Find where the given text appears and provide that cell's center as (x, y) coordinate. 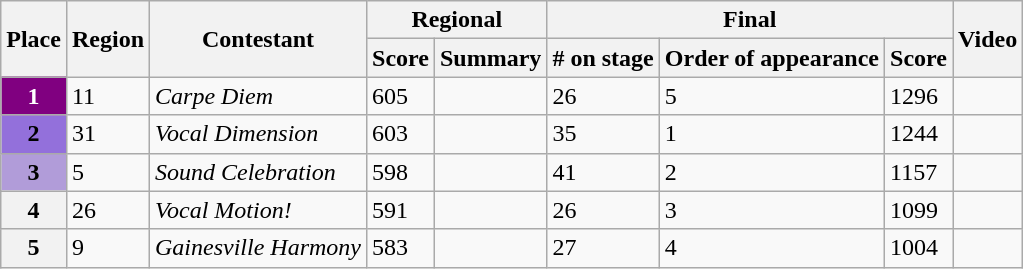
Carpe Diem (258, 96)
Final (750, 20)
35 (603, 134)
Summary (490, 58)
11 (108, 96)
Contestant (258, 39)
Place (34, 39)
Gainesville Harmony (258, 248)
1099 (919, 210)
Vocal Motion! (258, 210)
Order of appearance (772, 58)
1157 (919, 172)
Video (987, 39)
Vocal Dimension (258, 134)
Regional (457, 20)
31 (108, 134)
1296 (919, 96)
603 (401, 134)
1004 (919, 248)
1244 (919, 134)
27 (603, 248)
605 (401, 96)
598 (401, 172)
591 (401, 210)
Sound Celebration (258, 172)
9 (108, 248)
583 (401, 248)
# on stage (603, 58)
Region (108, 39)
41 (603, 172)
